For the text-containing cell, return its midpoint in (x, y) coordinate format. 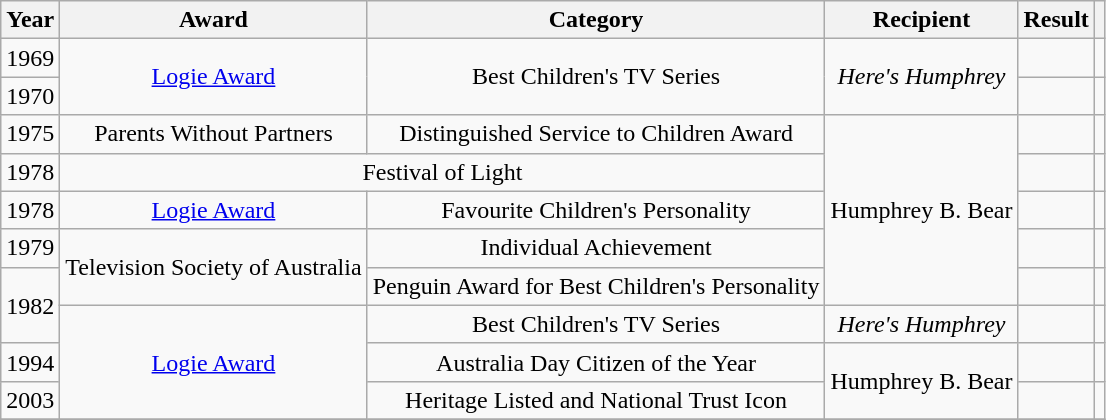
Penguin Award for Best Children's Personality (596, 286)
Heritage Listed and National Trust Icon (596, 400)
2003 (30, 400)
1969 (30, 58)
Television Society of Australia (214, 267)
1994 (30, 362)
1975 (30, 134)
Distinguished Service to Children Award (596, 134)
Favourite Children's Personality (596, 210)
Parents Without Partners (214, 134)
1979 (30, 248)
Australia Day Citizen of the Year (596, 362)
1982 (30, 305)
Festival of Light (442, 172)
Result (1056, 20)
Category (596, 20)
Recipient (922, 20)
Individual Achievement (596, 248)
Award (214, 20)
1970 (30, 96)
Year (30, 20)
